Identify which cell holds the provided text, then report its (x, y) central coordinate. 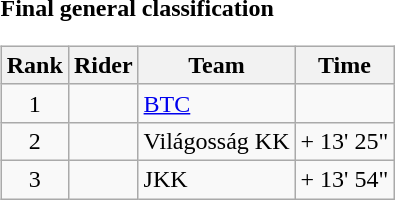
+ 13' 25" (344, 141)
Világosság KK (216, 141)
Rank (34, 65)
BTC (216, 103)
Time (344, 65)
JKK (216, 179)
+ 13' 54" (344, 179)
3 (34, 179)
1 (34, 103)
Rider (103, 65)
2 (34, 141)
Team (216, 65)
